Find where the given text appears and provide that cell's center as (X, Y) coordinate. 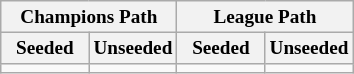
Champions Path (89, 17)
League Path (265, 17)
